From the cell containing the given text, extract its center point as [x, y] coordinate. 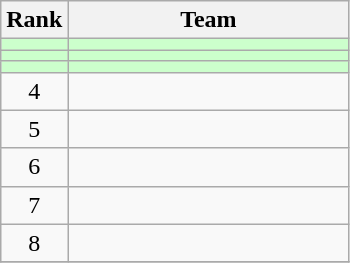
Team [208, 20]
7 [34, 205]
4 [34, 91]
6 [34, 167]
5 [34, 129]
8 [34, 243]
Rank [34, 20]
